Pinpoint the cell where the given text exists, returning its [X, Y] midpoint coordinate. 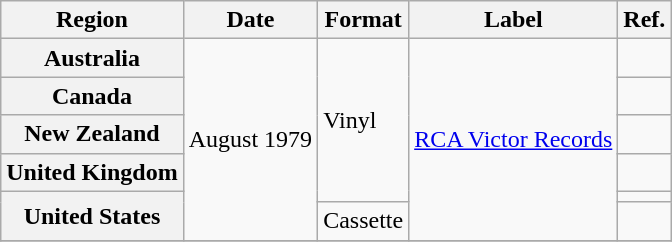
New Zealand [92, 134]
Format [364, 20]
Date [250, 20]
Canada [92, 96]
United Kingdom [92, 172]
Ref. [644, 20]
August 1979 [250, 140]
United States [92, 216]
RCA Victor Records [514, 140]
Australia [92, 58]
Cassette [364, 221]
Vinyl [364, 120]
Label [514, 20]
Region [92, 20]
